Return the (x, y) coordinate for the center point of the cell that contains the specified text.  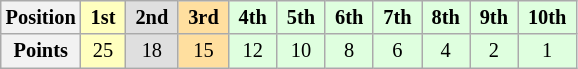
25 (104, 51)
Points (41, 51)
7th (397, 17)
4 (446, 51)
8 (349, 51)
1 (547, 51)
1st (104, 17)
8th (446, 17)
9th (494, 17)
12 (253, 51)
5th (301, 17)
18 (152, 51)
2nd (152, 17)
2 (494, 51)
3rd (203, 17)
10th (547, 17)
15 (203, 51)
10 (301, 51)
Position (41, 17)
6 (397, 51)
6th (349, 17)
4th (253, 17)
